Find where the given text appears and provide that cell's center as [x, y] coordinate. 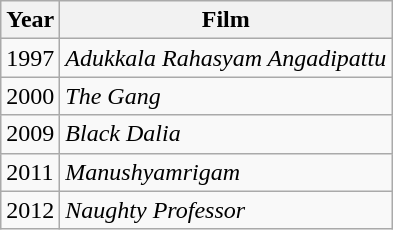
Year [30, 20]
1997 [30, 58]
2009 [30, 134]
Film [226, 20]
Manushyamrigam [226, 172]
2012 [30, 210]
Naughty Professor [226, 210]
2000 [30, 96]
Black Dalia [226, 134]
The Gang [226, 96]
2011 [30, 172]
Adukkala Rahasyam Angadipattu [226, 58]
